Pinpoint the cell where the given text exists, returning its [X, Y] midpoint coordinate. 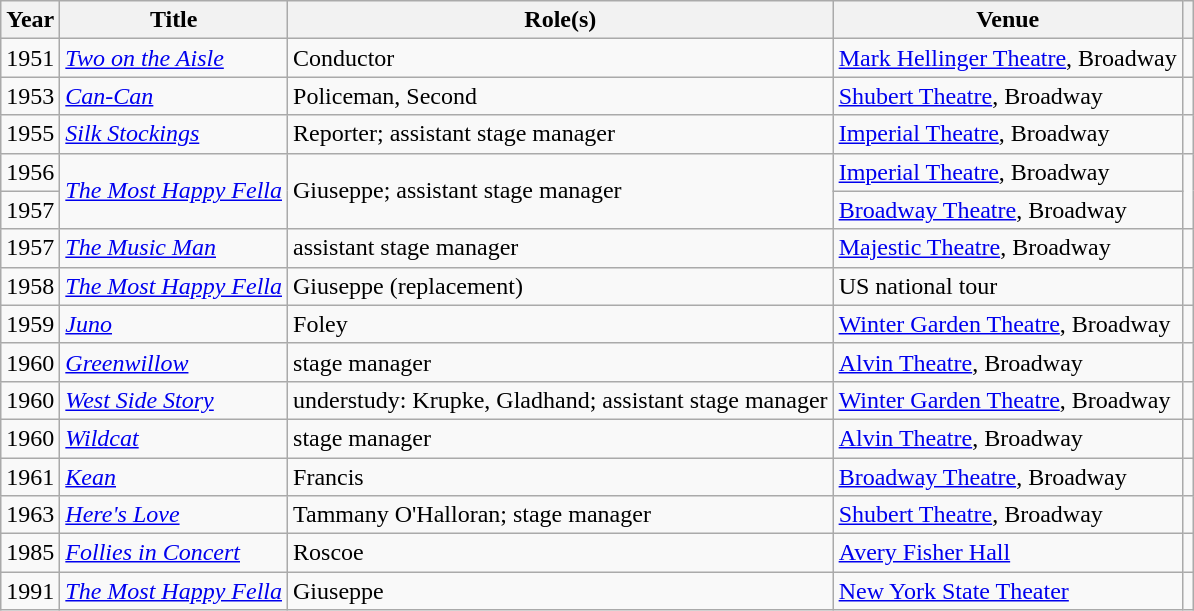
New York State Theater [1008, 591]
Here's Love [174, 515]
Can-Can [174, 96]
assistant stage manager [561, 248]
1958 [30, 286]
1959 [30, 324]
Wildcat [174, 438]
Role(s) [561, 20]
1963 [30, 515]
1991 [30, 591]
Giuseppe [561, 591]
Conductor [561, 58]
Tammany O'Halloran; stage manager [561, 515]
US national tour [1008, 286]
Juno [174, 324]
Venue [1008, 20]
Year [30, 20]
1956 [30, 172]
Francis [561, 477]
Reporter; assistant stage manager [561, 134]
Avery Fisher Hall [1008, 553]
1951 [30, 58]
Giuseppe; assistant stage manager [561, 191]
Kean [174, 477]
Giuseppe (replacement) [561, 286]
Two on the Aisle [174, 58]
The Music Man [174, 248]
1953 [30, 96]
Mark Hellinger Theatre, Broadway [1008, 58]
Policeman, Second [561, 96]
understudy: Krupke, Gladhand; assistant stage manager [561, 400]
Roscoe [561, 553]
1955 [30, 134]
1961 [30, 477]
Follies in Concert [174, 553]
Majestic Theatre, Broadway [1008, 248]
Title [174, 20]
1985 [30, 553]
Greenwillow [174, 362]
Foley [561, 324]
West Side Story [174, 400]
Silk Stockings [174, 134]
